Pinpoint the cell where the given text exists, returning its [x, y] midpoint coordinate. 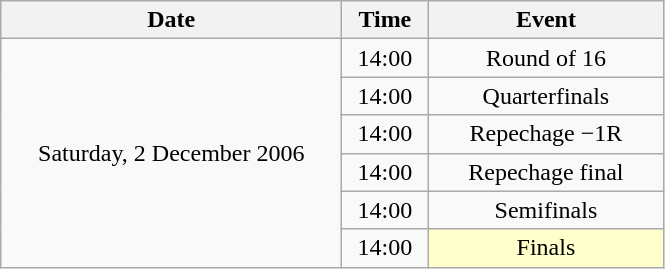
Time [385, 20]
Finals [546, 248]
Semifinals [546, 210]
Date [172, 20]
Round of 16 [546, 58]
Repechage final [546, 172]
Saturday, 2 December 2006 [172, 153]
Repechage −1R [546, 134]
Quarterfinals [546, 96]
Event [546, 20]
